Output the [X, Y] coordinate of the center of the cell containing the given text.  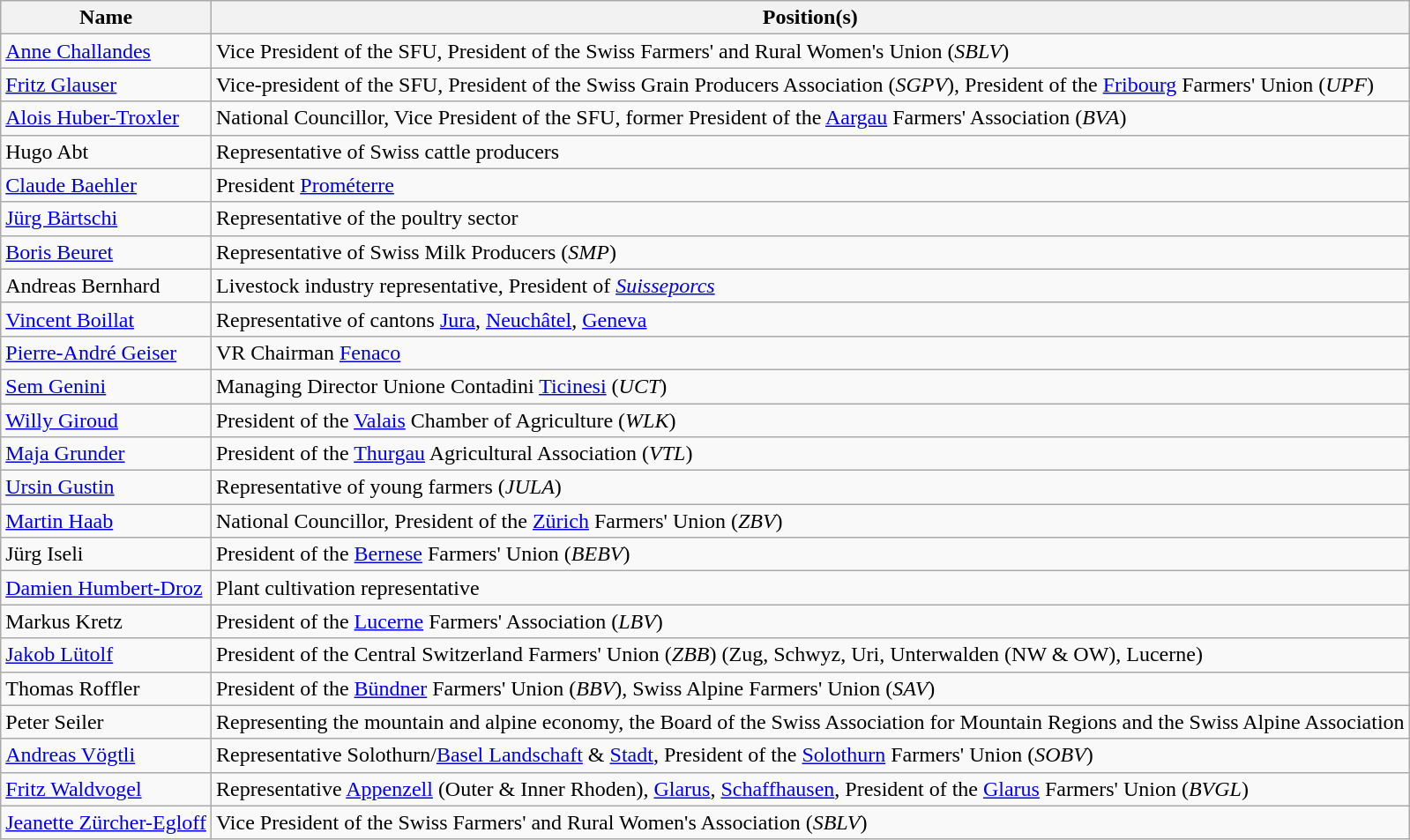
Jeanette Zürcher-Egloff [106, 822]
Pierre-André Geiser [106, 353]
Vice-president of the SFU, President of the Swiss Grain Producers Association (SGPV), President of the Fribourg Farmers' Union (UPF) [809, 85]
Representative of the poultry sector [809, 219]
Martin Haab [106, 521]
Livestock industry representative, President of Suisseporcs [809, 286]
Representative Appenzell (Outer & Inner Rhoden), Glarus, Schaffhausen, President of the Glarus Farmers' Union (BVGL) [809, 789]
National Councillor, Vice President of the SFU, former President of the Aargau Farmers' Association (BVA) [809, 118]
Representative of Swiss cattle producers [809, 152]
Jürg Bärtschi [106, 219]
Damien Humbert-Droz [106, 588]
Plant cultivation representative [809, 588]
Sem Genini [106, 386]
President of the Thurgau Agricultural Association (VTL) [809, 454]
Jakob Lütolf [106, 655]
President of the Bündner Farmers' Union (BBV), Swiss Alpine Farmers' Union (SAV) [809, 688]
Representing the mountain and alpine economy, the Board of the Swiss Association for Mountain Regions and the Swiss Alpine Association [809, 722]
Jürg Iseli [106, 554]
Vincent Boillat [106, 319]
Boris Beuret [106, 252]
President of the Lucerne Farmers' Association (LBV) [809, 621]
National Councillor, President of the Zürich Farmers' Union (ZBV) [809, 521]
Anne Challandes [106, 51]
Representative of young farmers (JULA) [809, 487]
Fritz Glauser [106, 85]
Vice President of the Swiss Farmers' and Rural Women's Association (SBLV) [809, 822]
Representative of cantons Jura, Neuchâtel, Geneva [809, 319]
President of the Bernese Farmers' Union (BEBV) [809, 554]
Andreas Vögtli [106, 755]
Peter Seiler [106, 722]
Fritz Waldvogel [106, 789]
President of the Valais Chamber of Agriculture (WLK) [809, 420]
President Prométerre [809, 185]
Position(s) [809, 18]
Claude Baehler [106, 185]
Willy Giroud [106, 420]
Ursin Gustin [106, 487]
Thomas Roffler [106, 688]
Managing Director Unione Contadini Ticinesi (UCT) [809, 386]
Andreas Bernhard [106, 286]
Markus Kretz [106, 621]
Alois Huber-Troxler [106, 118]
Representative Solothurn/Basel Landschaft & Stadt, President of the Solothurn Farmers' Union (SOBV) [809, 755]
Hugo Abt [106, 152]
VR Chairman Fenaco [809, 353]
Vice President of the SFU, President of the Swiss Farmers' and Rural Women's Union (SBLV) [809, 51]
Name [106, 18]
Maja Grunder [106, 454]
President of the Central Switzerland Farmers' Union (ZBB) (Zug, Schwyz, Uri, Unterwalden (NW & OW), Lucerne) [809, 655]
Representative of Swiss Milk Producers (SMP) [809, 252]
